Find where the given text appears and provide that cell's center as (X, Y) coordinate. 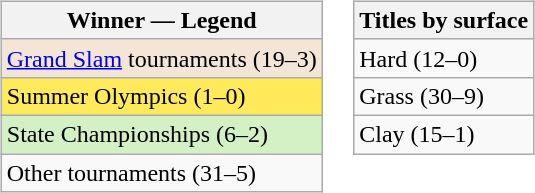
Winner — Legend (162, 20)
Summer Olympics (1–0) (162, 96)
Grass (30–9) (444, 96)
Titles by surface (444, 20)
Other tournaments (31–5) (162, 173)
Clay (15–1) (444, 134)
Hard (12–0) (444, 58)
Grand Slam tournaments (19–3) (162, 58)
State Championships (6–2) (162, 134)
